Identify which cell holds the provided text, then report its (x, y) central coordinate. 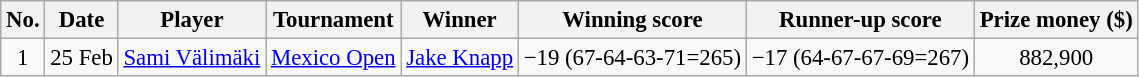
Mexico Open (334, 58)
Date (82, 20)
882,900 (1056, 58)
−19 (67-64-63-71=265) (632, 58)
1 (23, 58)
Tournament (334, 20)
Winning score (632, 20)
Winner (460, 20)
−17 (64-67-67-69=267) (860, 58)
Prize money ($) (1056, 20)
Jake Knapp (460, 58)
No. (23, 20)
Player (192, 20)
25 Feb (82, 58)
Sami Välimäki (192, 58)
Runner-up score (860, 20)
